Output the [x, y] coordinate of the center of the cell containing the given text.  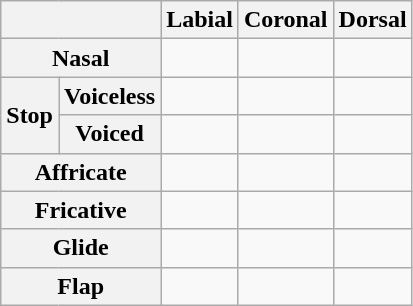
Fricative [81, 210]
Coronal [286, 20]
Flap [81, 286]
Dorsal [372, 20]
Nasal [81, 58]
Glide [81, 248]
Affricate [81, 172]
Labial [200, 20]
Voiced [109, 134]
Voiceless [109, 96]
Stop [30, 115]
